Extract the (X, Y) coordinate from the center of the cell holding the provided text.  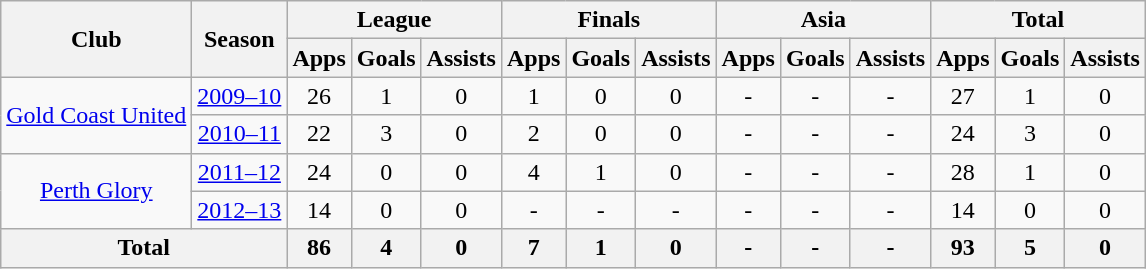
2012–13 (240, 210)
86 (319, 248)
22 (319, 134)
2011–12 (240, 172)
2010–11 (240, 134)
93 (963, 248)
2 (533, 134)
Finals (608, 20)
Club (96, 39)
26 (319, 96)
Perth Glory (96, 191)
Asia (824, 20)
League (394, 20)
27 (963, 96)
28 (963, 172)
2009–10 (240, 96)
Gold Coast United (96, 115)
Season (240, 39)
5 (1030, 248)
7 (533, 248)
